Return the (X, Y) coordinate for the center point of the cell that contains the specified text.  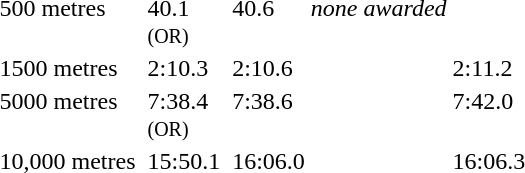
7:38.6 (269, 114)
7:38.4(OR) (184, 114)
2:10.6 (269, 68)
2:10.3 (184, 68)
